Locate the cell with the specified text and output its (x, y) center coordinate. 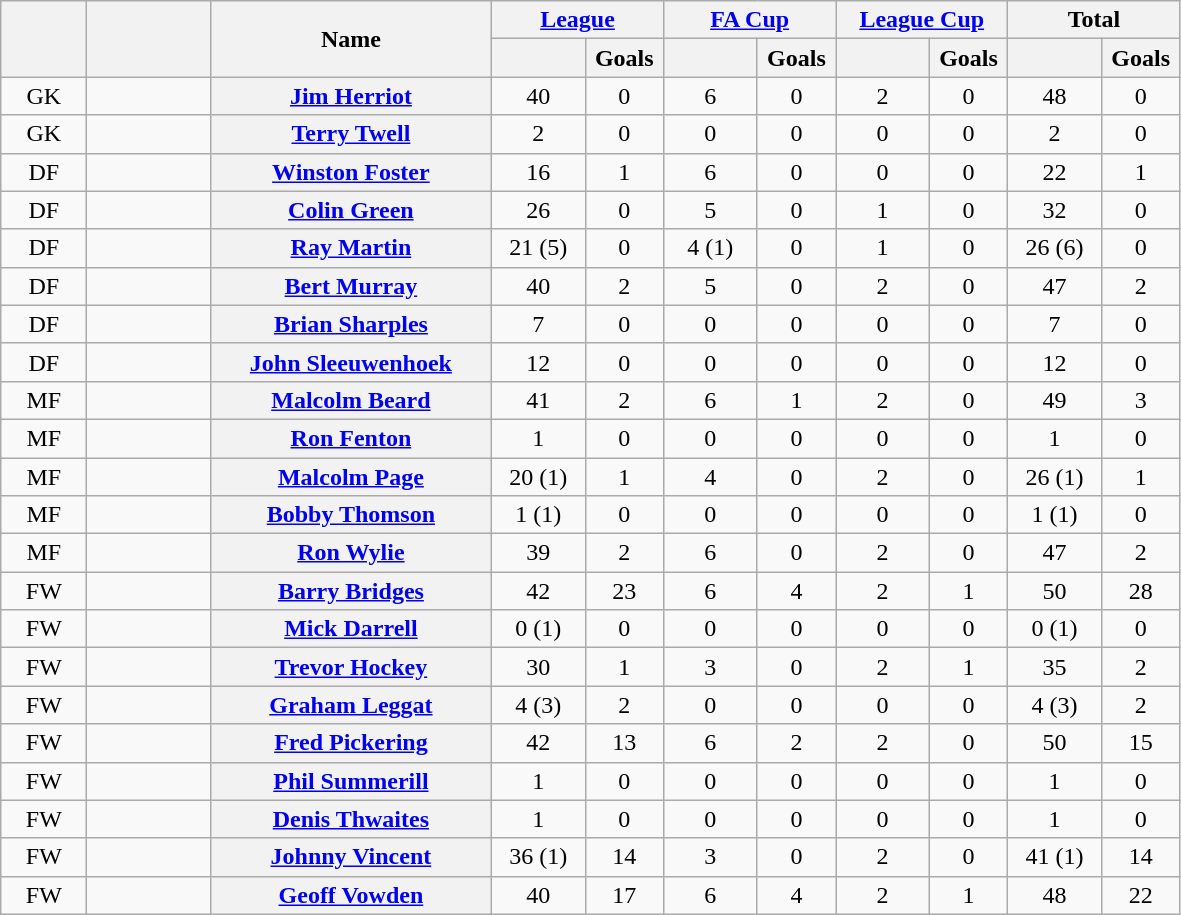
Colin Green (350, 210)
20 (1) (538, 477)
26 (6) (1055, 248)
Bobby Thomson (350, 515)
Phil Summerill (350, 781)
39 (538, 553)
49 (1055, 400)
Ron Wylie (350, 553)
Barry Bridges (350, 591)
Mick Darrell (350, 629)
Denis Thwaites (350, 819)
16 (538, 172)
Total (1094, 20)
Malcolm Beard (350, 400)
Ron Fenton (350, 438)
Graham Leggat (350, 705)
FA Cup (750, 20)
League Cup (922, 20)
15 (1140, 743)
26 (538, 210)
Bert Murray (350, 286)
36 (1) (538, 857)
Name (350, 39)
17 (624, 895)
21 (5) (538, 248)
League (577, 20)
Fred Pickering (350, 743)
41 (538, 400)
Ray Martin (350, 248)
13 (624, 743)
Jim Herriot (350, 96)
30 (538, 667)
41 (1) (1055, 857)
John Sleeuwenhoek (350, 362)
35 (1055, 667)
28 (1140, 591)
Winston Foster (350, 172)
Terry Twell (350, 134)
Malcolm Page (350, 477)
23 (624, 591)
32 (1055, 210)
Geoff Vowden (350, 895)
26 (1) (1055, 477)
Johnny Vincent (350, 857)
Trevor Hockey (350, 667)
4 (1) (711, 248)
Brian Sharples (350, 324)
